From the cell containing the given text, extract its center point as (x, y) coordinate. 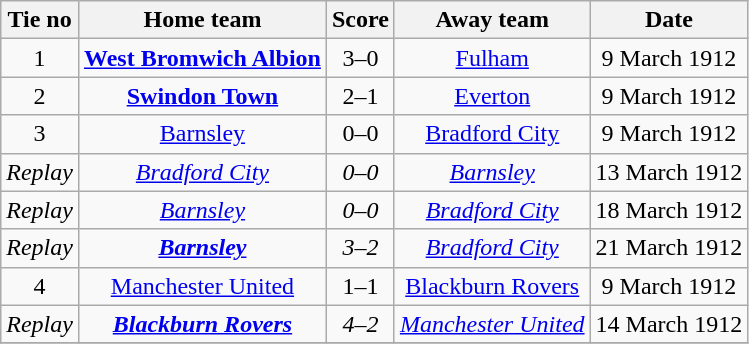
Date (669, 20)
1 (40, 58)
4 (40, 286)
Home team (202, 20)
Fulham (492, 58)
14 March 1912 (669, 324)
3–2 (360, 248)
West Bromwich Albion (202, 58)
Everton (492, 96)
Swindon Town (202, 96)
Score (360, 20)
2–1 (360, 96)
Tie no (40, 20)
13 March 1912 (669, 172)
21 March 1912 (669, 248)
3 (40, 134)
2 (40, 96)
1–1 (360, 286)
18 March 1912 (669, 210)
Away team (492, 20)
4–2 (360, 324)
3–0 (360, 58)
